Output the [x, y] coordinate of the center of the cell containing the given text.  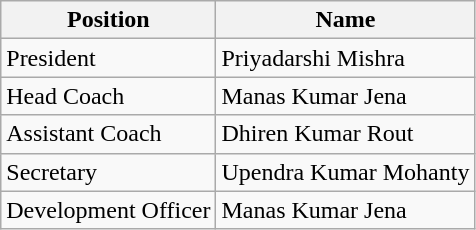
Upendra Kumar Mohanty [346, 172]
Development Officer [108, 210]
Secretary [108, 172]
President [108, 58]
Position [108, 20]
Assistant Coach [108, 134]
Priyadarshi Mishra [346, 58]
Head Coach [108, 96]
Dhiren Kumar Rout [346, 134]
Name [346, 20]
